Pinpoint the cell where the given text exists, returning its (x, y) midpoint coordinate. 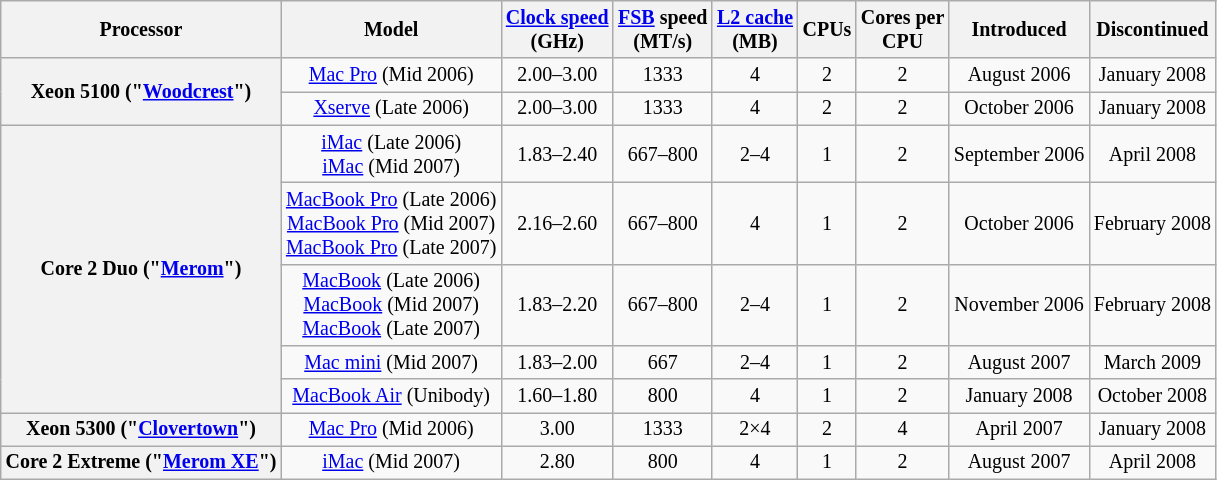
1.60–1.80 (557, 396)
MacBook Air (Unibody) (391, 396)
Clock speed(GHz) (557, 30)
Core 2 Duo ("Merom") (141, 268)
667 (662, 362)
October 2008 (1152, 396)
August 2006 (1019, 76)
1.83–2.40 (557, 154)
Xeon 5300 ("Clovertown") (141, 430)
iMac (Late 2006)iMac (Mid 2007) (391, 154)
2.80 (557, 462)
iMac (Mid 2007) (391, 462)
April 2007 (1019, 430)
2×4 (755, 430)
Discontinued (1152, 30)
Cores perCPU (902, 30)
Core 2 Extreme ("Merom XE") (141, 462)
Model (391, 30)
Mac mini (Mid 2007) (391, 362)
September 2006 (1019, 154)
1.83–2.20 (557, 304)
FSB speed(MT/s) (662, 30)
November 2006 (1019, 304)
1.83–2.00 (557, 362)
CPUs (827, 30)
L2 cache(MB) (755, 30)
Introduced (1019, 30)
March 2009 (1152, 362)
Xserve (Late 2006) (391, 108)
Processor (141, 30)
Xeon 5100 ("Woodcrest") (141, 92)
3.00 (557, 430)
2.16–2.60 (557, 224)
MacBook Pro (Late 2006)MacBook Pro (Mid 2007)MacBook Pro (Late 2007) (391, 224)
MacBook (Late 2006)MacBook (Mid 2007)MacBook (Late 2007) (391, 304)
